Provide the [X, Y] coordinate of the cell's center where the given text is located.  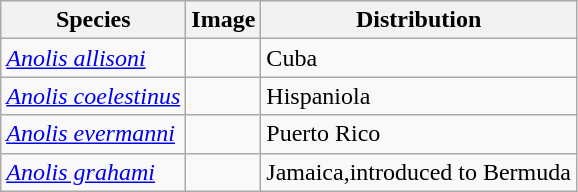
Anolis grahami [94, 172]
Species [94, 20]
Distribution [419, 20]
Anolis coelestinus [94, 96]
Anolis evermanni [94, 134]
Jamaica,introduced to Bermuda [419, 172]
Anolis allisoni [94, 58]
Cuba [419, 58]
Hispaniola [419, 96]
Puerto Rico [419, 134]
Image [224, 20]
